Detect which cell encompasses the target text, then output its (X, Y) center coordinate. 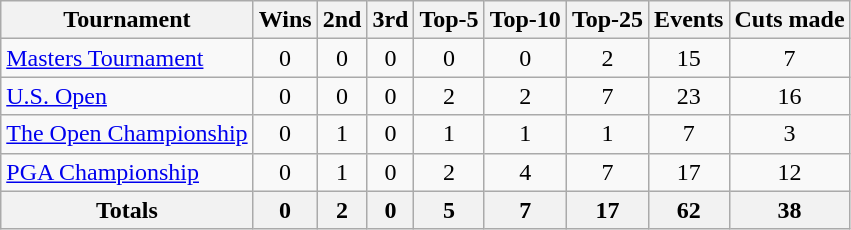
Top-25 (607, 20)
15 (689, 58)
5 (449, 210)
2nd (342, 20)
The Open Championship (127, 134)
3rd (390, 20)
Events (689, 20)
4 (525, 172)
Top-10 (525, 20)
Tournament (127, 20)
Cuts made (790, 20)
PGA Championship (127, 172)
Top-5 (449, 20)
38 (790, 210)
12 (790, 172)
23 (689, 96)
Totals (127, 210)
Masters Tournament (127, 58)
U.S. Open (127, 96)
16 (790, 96)
3 (790, 134)
Wins (285, 20)
62 (689, 210)
